Find where the given text appears and provide that cell's center as (x, y) coordinate. 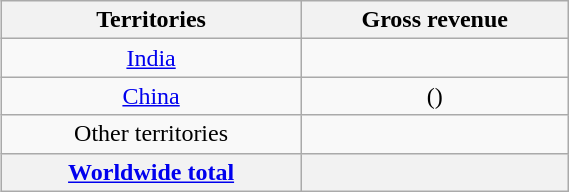
Worldwide total (151, 172)
China (151, 96)
Gross revenue (434, 20)
India (151, 58)
Territories (151, 20)
() (434, 96)
Other territories (151, 134)
